Identify which cell holds the provided text, then report its (x, y) central coordinate. 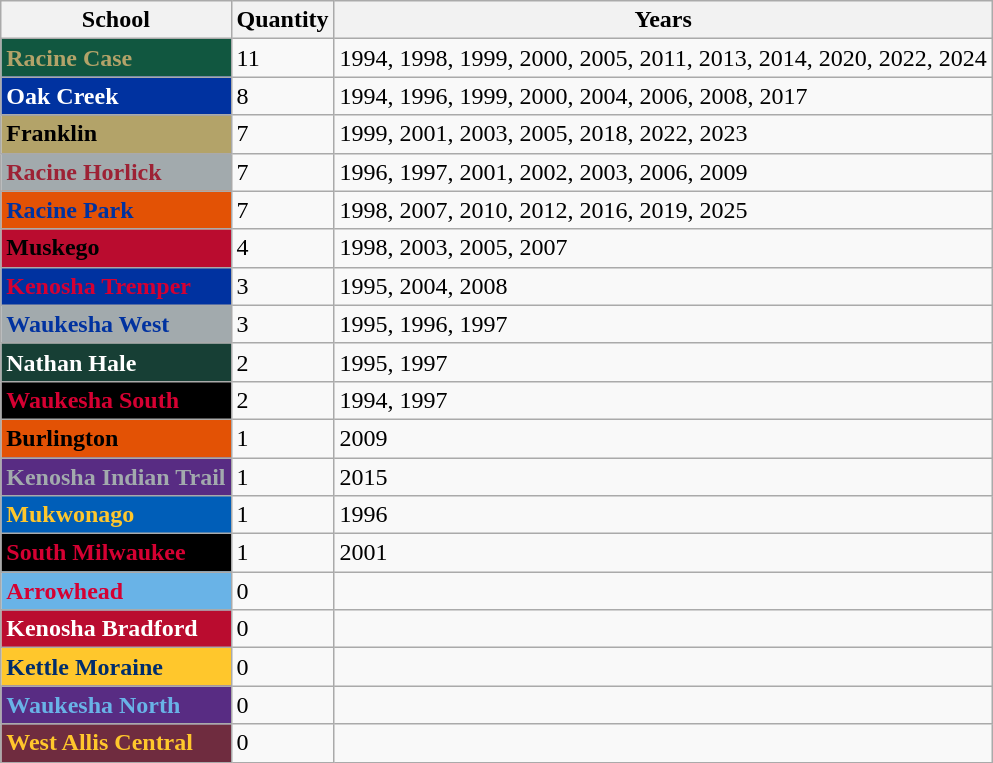
Kettle Moraine (116, 667)
Waukesha North (116, 705)
Franklin (116, 134)
2009 (663, 438)
Years (663, 20)
Burlington (116, 438)
Oak Creek (116, 96)
West Allis Central (116, 743)
1994, 1998, 1999, 2000, 2005, 2011, 2013, 2014, 2020, 2022, 2024 (663, 58)
Mukwonago (116, 515)
Racine Park (116, 210)
Kenosha Indian Trail (116, 477)
1995, 2004, 2008 (663, 286)
Nathan Hale (116, 362)
Waukesha West (116, 324)
Quantity (282, 20)
Racine Horlick (116, 172)
8 (282, 96)
1996 (663, 515)
South Milwaukee (116, 553)
Muskego (116, 248)
Arrowhead (116, 591)
2015 (663, 477)
1994, 1996, 1999, 2000, 2004, 2006, 2008, 2017 (663, 96)
1995, 1996, 1997 (663, 324)
Kenosha Tremper (116, 286)
School (116, 20)
1999, 2001, 2003, 2005, 2018, 2022, 2023 (663, 134)
Racine Case (116, 58)
2001 (663, 553)
1995, 1997 (663, 362)
Kenosha Bradford (116, 629)
1994, 1997 (663, 400)
4 (282, 248)
11 (282, 58)
1996, 1997, 2001, 2002, 2003, 2006, 2009 (663, 172)
1998, 2007, 2010, 2012, 2016, 2019, 2025 (663, 210)
1998, 2003, 2005, 2007 (663, 248)
Waukesha South (116, 400)
